Provide the [x, y] coordinate of the cell's center where the given text is located.  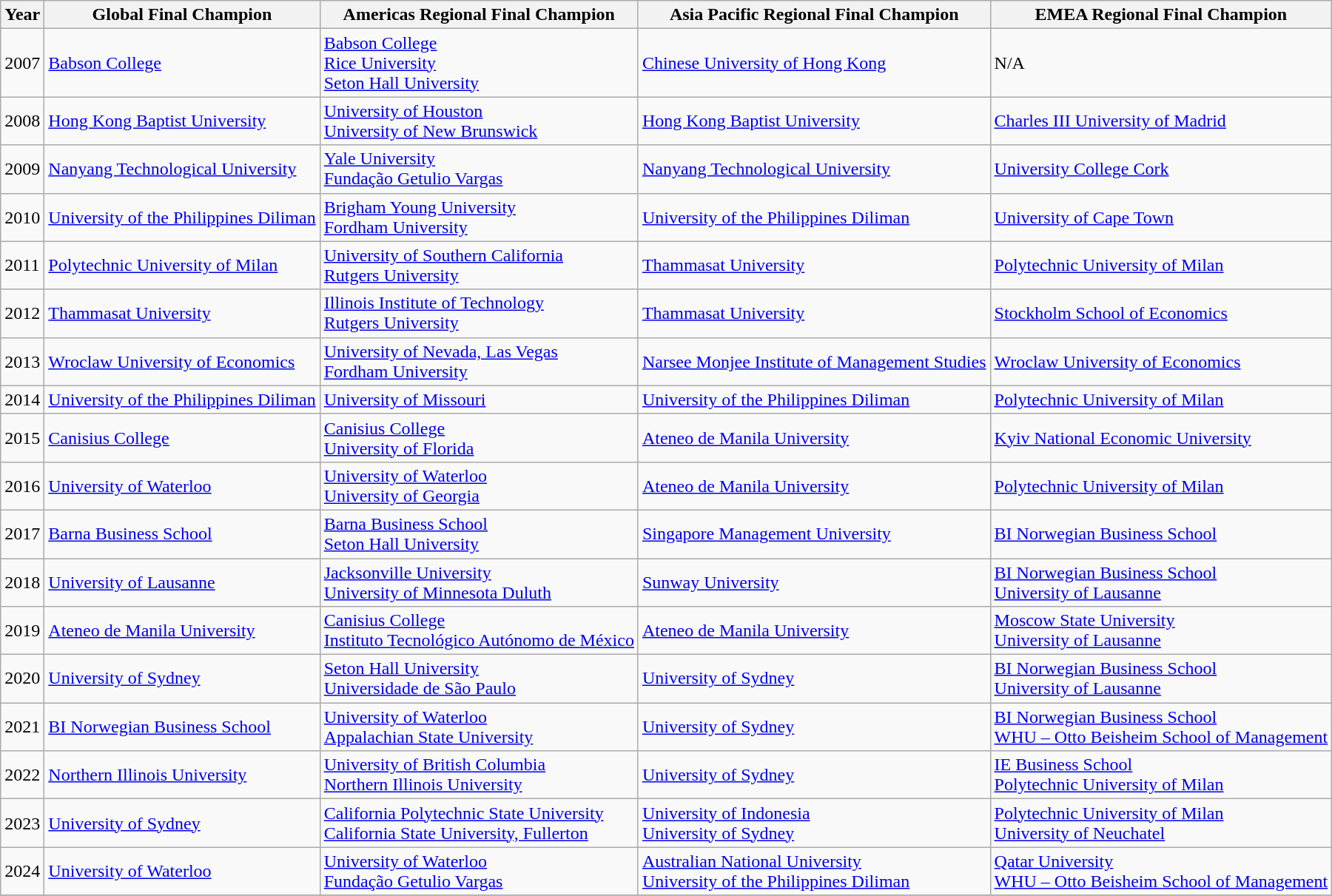
2018 [22, 582]
2010 [22, 218]
2012 [22, 314]
N/A [1161, 63]
University of Missouri [479, 400]
University College Cork [1161, 169]
2019 [22, 630]
University of Waterloo University of Georgia [479, 485]
IE Business School Polytechnic University of Milan [1161, 775]
2016 [22, 485]
Narsee Monjee Institute of Management Studies [814, 361]
Qatar University WHU – Otto Beisheim School of Management [1161, 872]
Barna Business School Seton Hall University [479, 534]
Charles III University of Madrid [1161, 121]
EMEA Regional Final Champion [1161, 15]
University of British Columbia Northern Illinois University [479, 775]
Canisius College Instituto Tecnológico Autónomo de México [479, 630]
California Polytechnic State University California State University, Fullerton [479, 823]
2017 [22, 534]
Singapore Management University [814, 534]
Sunway University [814, 582]
Kyiv National Economic University [1161, 438]
2007 [22, 63]
Babson College [182, 63]
2022 [22, 775]
BI Norwegian Business SchoolWHU – Otto Beisheim School of Management [1161, 727]
University of Lausanne [182, 582]
Babson College Rice University Seton Hall University [479, 63]
2011 [22, 265]
Polytechnic University of MilanUniversity of Neuchatel [1161, 823]
University of Cape Town [1161, 218]
2008 [22, 121]
Barna Business School [182, 534]
Asia Pacific Regional Final Champion [814, 15]
2013 [22, 361]
University of Waterloo Appalachian State University [479, 727]
University of Waterloo Fundação Getulio Vargas [479, 872]
2021 [22, 727]
Yale University Fundação Getulio Vargas [479, 169]
Moscow State University University of Lausanne [1161, 630]
2015 [22, 438]
2024 [22, 872]
Global Final Champion [182, 15]
Australian National University University of the Philippines Diliman [814, 872]
2023 [22, 823]
2020 [22, 679]
2009 [22, 169]
Chinese University of Hong Kong [814, 63]
Canisius College University of Florida [479, 438]
Seton Hall University Universidade de São Paulo [479, 679]
Year [22, 15]
Canisius College [182, 438]
Stockholm School of Economics [1161, 314]
Brigham Young University Fordham University [479, 218]
University of Indonesia University of Sydney [814, 823]
Jacksonville University University of Minnesota Duluth [479, 582]
Northern Illinois University [182, 775]
University of Southern California Rutgers University [479, 265]
University of Houston University of New Brunswick [479, 121]
University of Nevada, Las Vegas Fordham University [479, 361]
2014 [22, 400]
Illinois Institute of Technology Rutgers University [479, 314]
Americas Regional Final Champion [479, 15]
